For the text-containing cell, return its midpoint in (x, y) coordinate format. 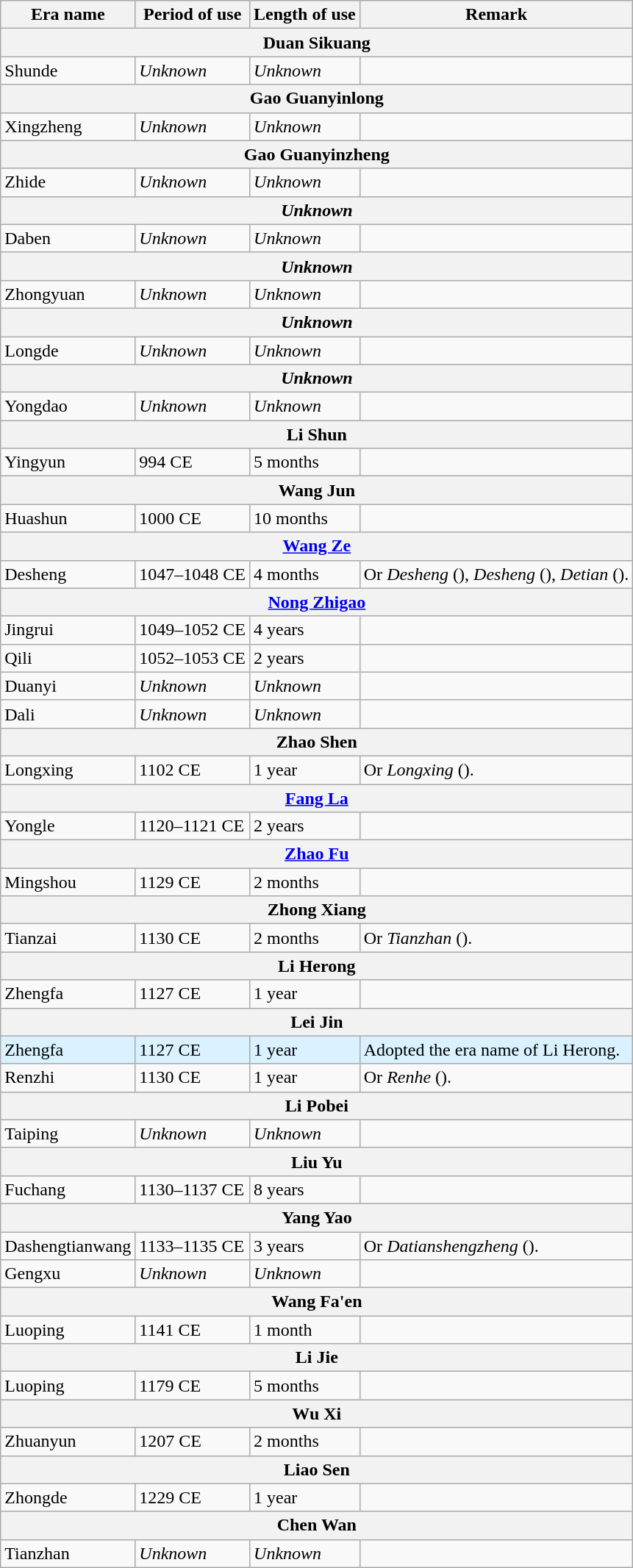
1052–1053 CE (193, 658)
1000 CE (193, 518)
Remark (496, 15)
8 years (305, 1189)
1 month (305, 1330)
Zhao Fu (317, 854)
Jingrui (68, 630)
Era name (68, 15)
Or Datianshengzheng (). (496, 1246)
Chen Wan (317, 1525)
Tianzai (68, 938)
Desheng (68, 574)
Zhao Shen (317, 742)
1141 CE (193, 1330)
Li Shun (317, 434)
Longde (68, 351)
Yingyun (68, 462)
Yang Yao (317, 1217)
Zhongyuan (68, 294)
Daben (68, 238)
Zhide (68, 182)
Wang Jun (317, 490)
Yongle (68, 826)
1133–1135 CE (193, 1246)
Zhong Xiang (317, 910)
Huashun (68, 518)
Xingzheng (68, 126)
Mingshou (68, 882)
Li Jie (317, 1358)
Zhongde (68, 1497)
Or Renhe (). (496, 1078)
4 months (305, 574)
1049–1052 CE (193, 630)
Liu Yu (317, 1161)
1047–1048 CE (193, 574)
Gao Guanyinzheng (317, 154)
1102 CE (193, 770)
Liao Sen (317, 1469)
Wang Ze (317, 546)
Renzhi (68, 1078)
4 years (305, 630)
1120–1121 CE (193, 826)
Taiping (68, 1134)
Lei Jin (317, 1022)
Qili (68, 658)
Li Pobei (317, 1106)
Or Longxing (). (496, 770)
10 months (305, 518)
1130–1137 CE (193, 1189)
Wu Xi (317, 1414)
Zhuanyun (68, 1442)
Duanyi (68, 686)
Li Herong (317, 966)
Yongdao (68, 407)
Longxing (68, 770)
Dashengtianwang (68, 1246)
Shunde (68, 71)
Dali (68, 714)
1129 CE (193, 882)
Period of use (193, 15)
1229 CE (193, 1497)
Or Desheng (), Desheng (), Detian (). (496, 574)
Tianzhan (68, 1553)
994 CE (193, 462)
Duan Sikuang (317, 43)
Adopted the era name of Li Herong. (496, 1050)
3 years (305, 1246)
1179 CE (193, 1386)
Wang Fa'en (317, 1302)
1207 CE (193, 1442)
Nong Zhigao (317, 602)
Fang La (317, 798)
Fuchang (68, 1189)
Gengxu (68, 1274)
Length of use (305, 15)
Gao Guanyinlong (317, 99)
Or Tianzhan (). (496, 938)
